Pinpoint the cell where the given text exists, returning its (x, y) midpoint coordinate. 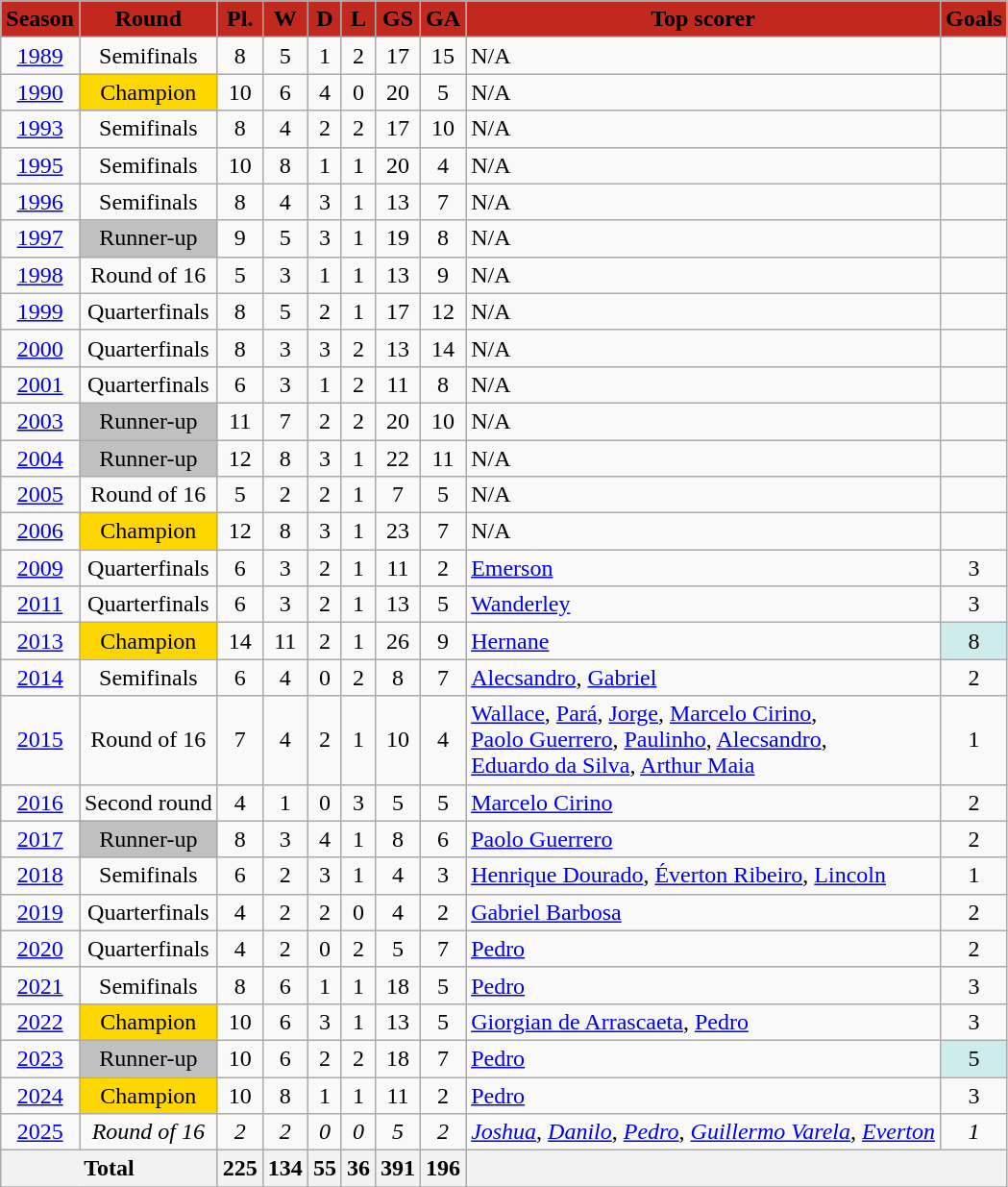
D (325, 19)
2001 (40, 384)
1989 (40, 56)
1997 (40, 238)
2000 (40, 348)
2004 (40, 458)
Second round (148, 803)
2014 (40, 678)
1990 (40, 92)
2016 (40, 803)
Round (148, 19)
2020 (40, 949)
55 (325, 1169)
2022 (40, 1022)
Wanderley (703, 605)
Hernane (703, 641)
Gabriel Barbosa (703, 912)
GS (398, 19)
Pl. (240, 19)
Marcelo Cirino (703, 803)
2017 (40, 839)
2011 (40, 605)
1993 (40, 129)
1998 (40, 275)
391 (398, 1169)
2013 (40, 641)
Henrique Dourado, Éverton Ribeiro, Lincoln (703, 876)
23 (398, 532)
2005 (40, 495)
1995 (40, 165)
2006 (40, 532)
2009 (40, 568)
26 (398, 641)
Wallace, Pará, Jorge, Marcelo Cirino, Paolo Guerrero, Paulinho, Alecsandro, Eduardo da Silva, Arthur Maia (703, 740)
36 (357, 1169)
2021 (40, 985)
Total (110, 1169)
Goals (974, 19)
Giorgian de Arrascaeta, Pedro (703, 1022)
2019 (40, 912)
1999 (40, 311)
2015 (40, 740)
1996 (40, 202)
Joshua, Danilo, Pedro, Guillermo Varela, Everton (703, 1132)
L (357, 19)
W (284, 19)
225 (240, 1169)
Paolo Guerrero (703, 839)
15 (444, 56)
2024 (40, 1095)
196 (444, 1169)
GA (444, 19)
22 (398, 458)
134 (284, 1169)
2003 (40, 421)
2025 (40, 1132)
2018 (40, 876)
Top scorer (703, 19)
19 (398, 238)
Emerson (703, 568)
Season (40, 19)
Alecsandro, Gabriel (703, 678)
2023 (40, 1058)
